Scan for the cell matching the given text and deliver its [X, Y] coordinate at center. 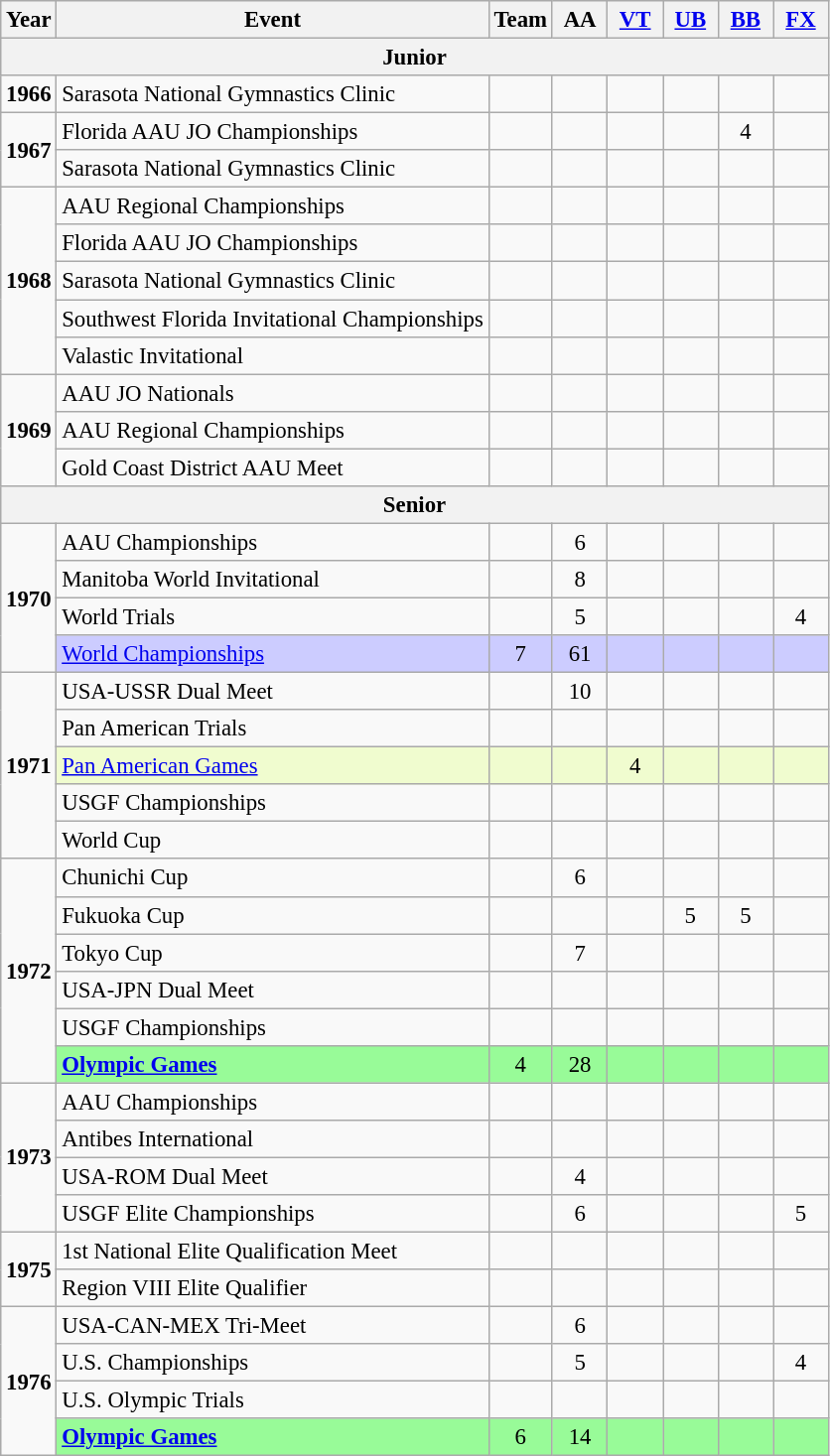
USGF Elite Championships [272, 1214]
8 [580, 580]
1st National Elite Qualification Meet [272, 1252]
Team [520, 20]
Southwest Florida Invitational Championships [272, 319]
1967 [29, 151]
U.S. Olympic Trials [272, 1400]
USA-USSR Dual Meet [272, 692]
USA-JPN Dual Meet [272, 990]
28 [580, 1065]
Gold Coast District AAU Meet [272, 467]
Manitoba World Invitational [272, 580]
Chunichi Cup [272, 878]
10 [580, 692]
AA [580, 20]
1966 [29, 94]
Junior [415, 58]
Year [29, 20]
Fukuoka Cup [272, 915]
Region VIII Elite Qualifier [272, 1288]
Tokyo Cup [272, 953]
1976 [29, 1382]
1971 [29, 766]
USA-CAN-MEX Tri-Meet [272, 1326]
Olympic Games [272, 1065]
Pan American Trials [272, 728]
World Championships [272, 654]
AAU JO Nationals [272, 393]
U.S. Championships [272, 1363]
1973 [29, 1157]
VT [635, 20]
1975 [29, 1270]
World Cup [272, 841]
USA-ROM Dual Meet [272, 1176]
61 [580, 654]
1968 [29, 281]
1972 [29, 972]
UB [691, 20]
World Trials [272, 616]
Pan American Games [272, 766]
Event [272, 20]
BB [746, 20]
FX [801, 20]
1969 [29, 431]
1970 [29, 597]
Antibes International [272, 1139]
Senior [415, 505]
Valastic Invitational [272, 355]
